Pinpoint the cell where the given text exists, returning its (x, y) midpoint coordinate. 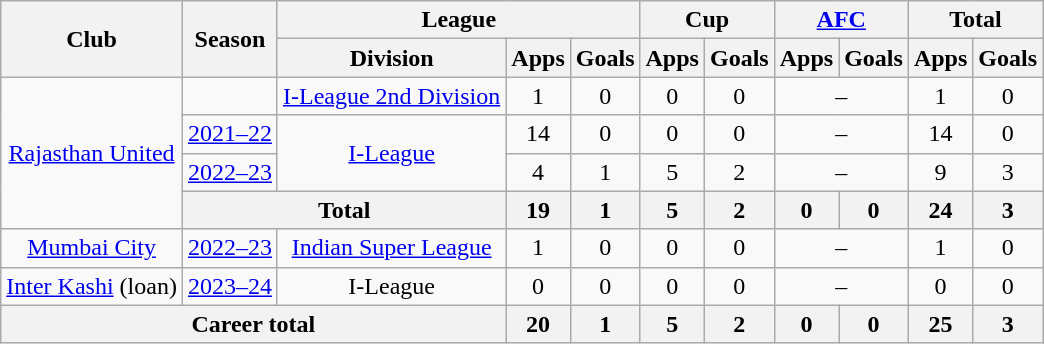
19 (538, 210)
AFC (841, 20)
Rajasthan United (92, 153)
9 (940, 172)
I-League 2nd Division (391, 96)
Cup (707, 20)
20 (538, 324)
2023–24 (230, 286)
Mumbai City (92, 248)
League (458, 20)
Career total (254, 324)
Season (230, 39)
Inter Kashi (loan) (92, 286)
Indian Super League (391, 248)
Club (92, 39)
24 (940, 210)
25 (940, 324)
2021–22 (230, 134)
Division (391, 58)
4 (538, 172)
